Return the (x, y) coordinate for the center point of the cell that contains the specified text.  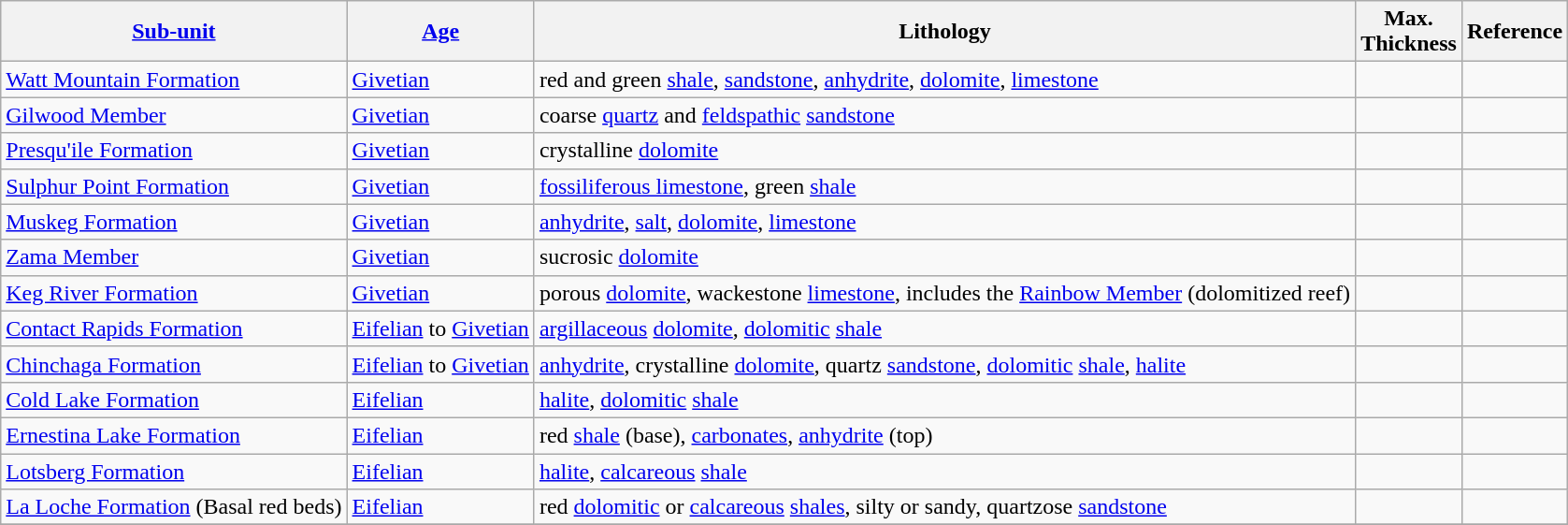
red and green shale, sandstone, anhydrite, dolomite, limestone (944, 80)
Max.Thickness (1409, 32)
halite, calcareous shale (944, 471)
coarse quartz and feldspathic sandstone (944, 115)
Sulphur Point Formation (174, 186)
argillaceous dolomite, dolomitic shale (944, 328)
red dolomitic or calcareous shales, silty or sandy, quartzose sandstone (944, 507)
red shale (base), carbonates, anhydrite (top) (944, 435)
Reference (1515, 32)
Lotsberg Formation (174, 471)
sucrosic dolomite (944, 257)
Gilwood Member (174, 115)
Keg River Formation (174, 293)
crystalline dolomite (944, 151)
Contact Rapids Formation (174, 328)
Chinchaga Formation (174, 364)
anhydrite, salt, dolomite, limestone (944, 222)
Age (440, 32)
anhydrite, crystalline dolomite, quartz sandstone, dolomitic shale, halite (944, 364)
porous dolomite, wackestone limestone, includes the Rainbow Member (dolomitized reef) (944, 293)
Lithology (944, 32)
Zama Member (174, 257)
Sub-unit (174, 32)
Cold Lake Formation (174, 400)
Presqu'ile Formation (174, 151)
Muskeg Formation (174, 222)
halite, dolomitic shale (944, 400)
La Loche Formation (Basal red beds) (174, 507)
Ernestina Lake Formation (174, 435)
fossiliferous limestone, green shale (944, 186)
Watt Mountain Formation (174, 80)
